Output the (X, Y) coordinate of the center of the cell containing the given text.  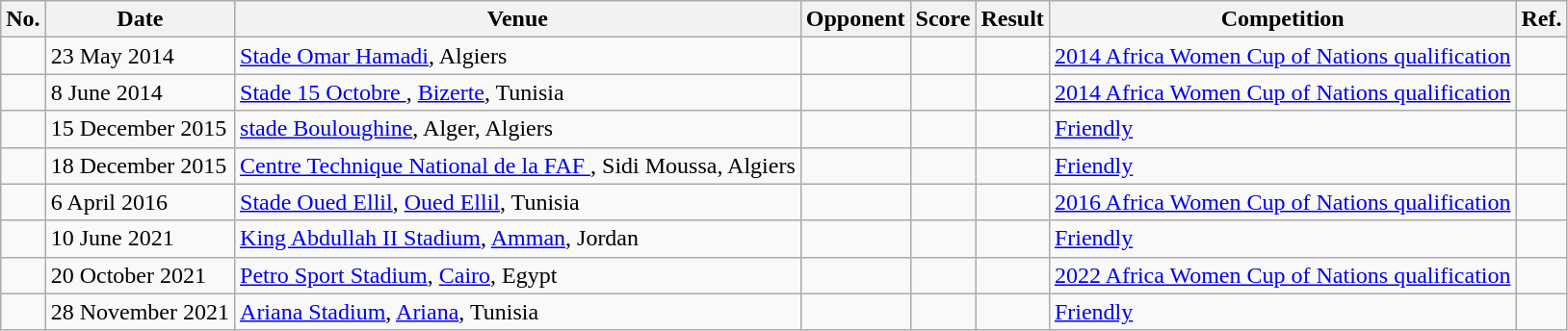
Stade 15 Octobre , Bizerte, Tunisia (518, 92)
10 June 2021 (140, 239)
28 November 2021 (140, 312)
Venue (518, 19)
6 April 2016 (140, 202)
Ariana Stadium, Ariana, Tunisia (518, 312)
Petro Sport Stadium, Cairo, Egypt (518, 275)
King Abdullah II Stadium, Amman, Jordan (518, 239)
2016 Africa Women Cup of Nations qualification (1283, 202)
Centre Technique National de la FAF , Sidi Moussa, Algiers (518, 165)
Score (943, 19)
No. (23, 19)
Date (140, 19)
Ref. (1541, 19)
Competition (1283, 19)
20 October 2021 (140, 275)
Stade Oued Ellil, Oued Ellil, Tunisia (518, 202)
Opponent (855, 19)
2022 Africa Women Cup of Nations qualification (1283, 275)
stade Bouloughine, Alger, Algiers (518, 129)
Stade Omar Hamadi, Algiers (518, 56)
Result (1012, 19)
15 December 2015 (140, 129)
18 December 2015 (140, 165)
8 June 2014 (140, 92)
23 May 2014 (140, 56)
